Capture the cell that displays the provided text and extract its [X, Y] central coordinate. 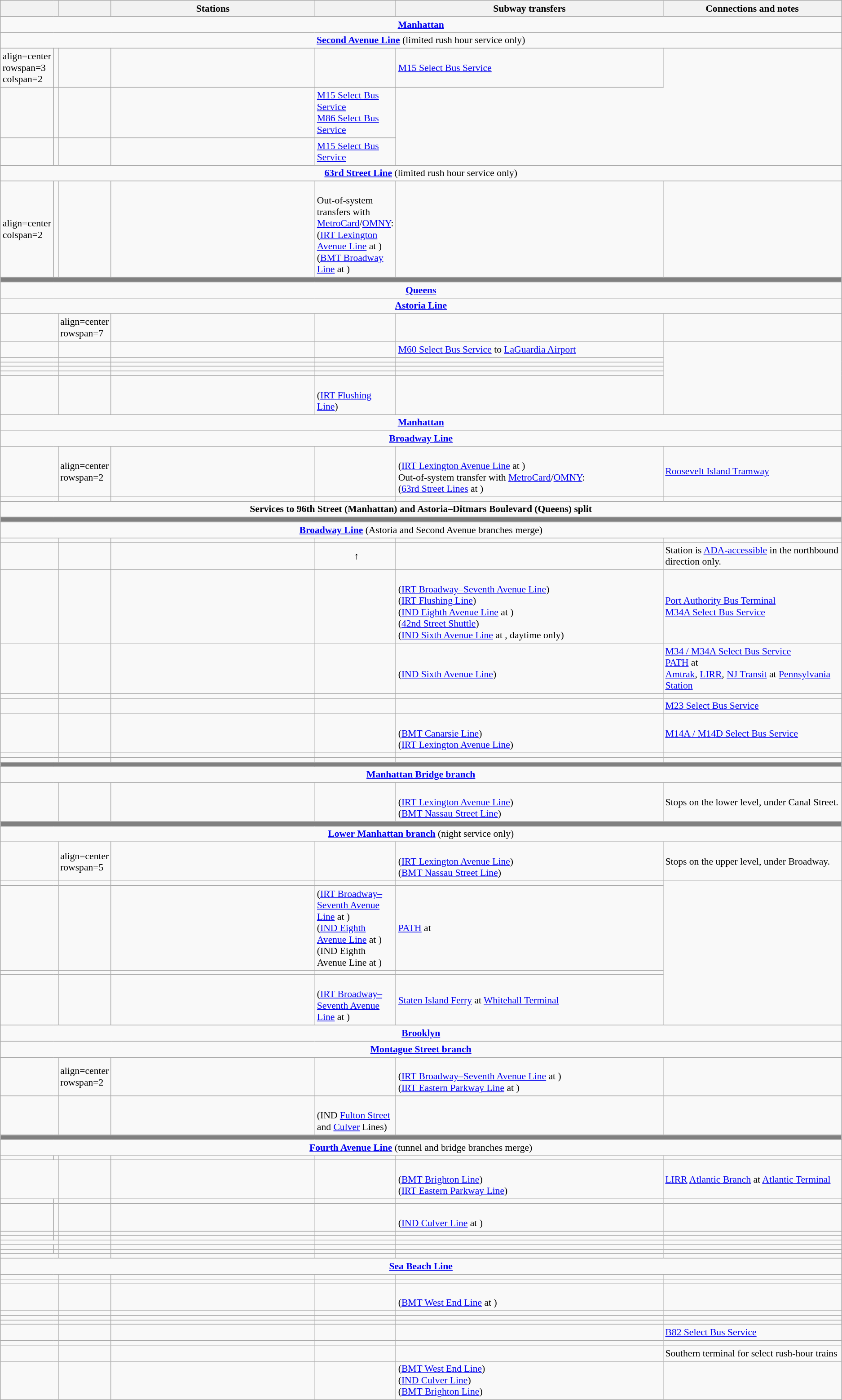
(IRT Broadway–Seventh Avenue Line at ) (IRT Eastern Parkway Line at ) [530, 1077]
M15 Select Bus ServiceM86 Select Bus Service [356, 113]
Astoria Line [421, 306]
align=center rowspan=3 colspan=2 [27, 68]
(IRT Broadway–Seventh Avenue Line) (IRT Flushing Line) (IND Eighth Avenue Line at ) (42nd Street Shuttle) (IND Sixth Avenue Line at , daytime only) [530, 606]
(IRT Flushing Line) [356, 395]
Roosevelt Island Tramway [752, 472]
Brooklyn [421, 1033]
LIRR Atlantic Branch at Atlantic Terminal [752, 1179]
Staten Island Ferry at Whitehall Terminal [530, 1000]
M34 / M34A Select Bus ServicePATH at Amtrak, LIRR, NJ Transit at Pennsylvania Station [752, 668]
(IRT Lexington Avenue Line at )Out-of-system transfer with MetroCard/OMNY: (63rd Street Lines at ) [530, 472]
Services to 96th Street (Manhattan) and Astoria–Ditmars Boulevard (Queens) split [421, 509]
M60 Select Bus Service to LaGuardia Airport [530, 349]
Fourth Avenue Line (tunnel and bridge branches merge) [421, 1148]
(BMT West End Line at ) [530, 1297]
(BMT Brighton Line) (IRT Eastern Parkway Line) [530, 1179]
(IND Culver Line at ) [530, 1217]
Station is ADA-accessible in the northbound direction only. [752, 556]
Stations [213, 9]
M23 Select Bus Service [752, 706]
(IRT Broadway–Seventh Avenue Line at ) (IND Eighth Avenue Line at ) (IND Eighth Avenue Line at ) [356, 928]
Manhattan Bridge branch [421, 775]
(BMT Canarsie Line) (IRT Lexington Avenue Line) [530, 734]
Broadway Line [421, 439]
Southern terminal for select rush-hour trains [752, 1353]
↑ [356, 556]
PATH at [530, 928]
(IND Sixth Avenue Line) [530, 668]
B82 Select Bus Service [752, 1333]
Stops on the lower level, under Canal Street. [752, 802]
Subway transfers [530, 9]
Lower Manhattan branch (night service only) [421, 834]
Montague Street branch [421, 1049]
align=center rowspan=5 [84, 861]
Sea Beach Line [421, 1267]
(IND Fulton Street and Culver Lines) [356, 1116]
(IRT Broadway–Seventh Avenue Line at ) [356, 1000]
Queens [421, 290]
Second Avenue Line (limited rush hour service only) [421, 40]
M14A / M14D Select Bus Service [752, 734]
align=center colspan=2 [27, 230]
(BMT West End Line) (IND Culver Line) (BMT Brighton Line) [530, 1381]
Broadway Line (Astoria and Second Avenue branches merge) [421, 530]
63rd Street Line (limited rush hour service only) [421, 173]
Connections and notes [752, 9]
Stops on the upper level, under Broadway. [752, 861]
Port Authority Bus TerminalM34A Select Bus Service [752, 606]
Out-of-system transfers with MetroCard/OMNY: (IRT Lexington Avenue Line at ) (BMT Broadway Line at ) [356, 230]
align=center rowspan=7 [84, 328]
